Find where the given text appears and provide that cell's center as (x, y) coordinate. 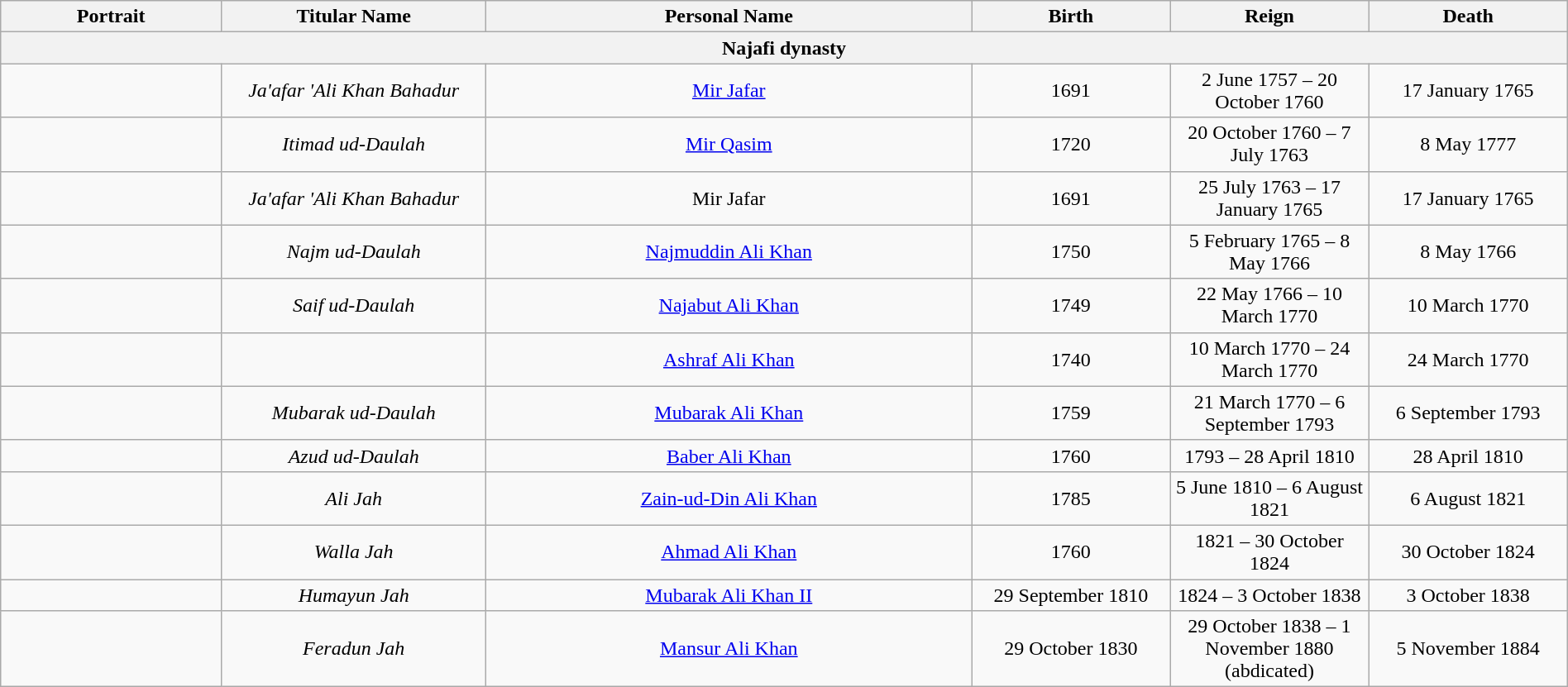
Najmuddin Ali Khan (729, 251)
Personal Name (729, 17)
Mir Qasim (729, 144)
8 May 1766 (1468, 251)
Zain-ud-Din Ali Khan (729, 498)
1824 – 3 October 1838 (1269, 594)
29 September 1810 (1071, 594)
Baber Ali Khan (729, 456)
8 May 1777 (1468, 144)
5 February 1765 – 8 May 1766 (1269, 251)
Humayun Jah (354, 594)
Birth (1071, 17)
25 July 1763 – 17 January 1765 (1269, 198)
Titular Name (354, 17)
Najabut Ali Khan (729, 306)
Portrait (111, 17)
6 August 1821 (1468, 498)
Reign (1269, 17)
Ahmad Ali Khan (729, 552)
Death (1468, 17)
Najm ud-Daulah (354, 251)
1821 – 30 October 1824 (1269, 552)
1793 – 28 April 1810 (1269, 456)
2 June 1757 – 20 October 1760 (1269, 91)
6 September 1793 (1468, 413)
24 March 1770 (1468, 359)
Itimad ud-Daulah (354, 144)
Ali Jah (354, 498)
1740 (1071, 359)
Najafi dynasty (784, 48)
3 October 1838 (1468, 594)
30 October 1824 (1468, 552)
10 March 1770 (1468, 306)
1749 (1071, 306)
29 October 1838 – 1 November 1880 (abdicated) (1269, 649)
Azud ud-Daulah (354, 456)
1720 (1071, 144)
Feradun Jah (354, 649)
Saif ud-Daulah (354, 306)
Mansur Ali Khan (729, 649)
1750 (1071, 251)
1785 (1071, 498)
Walla Jah (354, 552)
Mubarak Ali Khan (729, 413)
29 October 1830 (1071, 649)
1759 (1071, 413)
28 April 1810 (1468, 456)
20 October 1760 – 7 July 1763 (1269, 144)
Ashraf Ali Khan (729, 359)
21 March 1770 – 6 September 1793 (1269, 413)
Mubarak Ali Khan II (729, 594)
5 November 1884 (1468, 649)
Mubarak ud-Daulah (354, 413)
5 June 1810 – 6 August 1821 (1269, 498)
10 March 1770 – 24 March 1770 (1269, 359)
22 May 1766 – 10 March 1770 (1269, 306)
